Scan for the cell matching the given text and deliver its [x, y] coordinate at center. 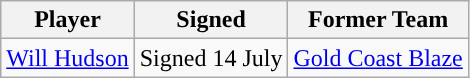
Gold Coast Blaze [378, 58]
Signed [211, 20]
Will Hudson [68, 58]
Player [68, 20]
Signed 14 July [211, 58]
Former Team [378, 20]
